Provide the (X, Y) coordinate of the cell's center where the given text is located.  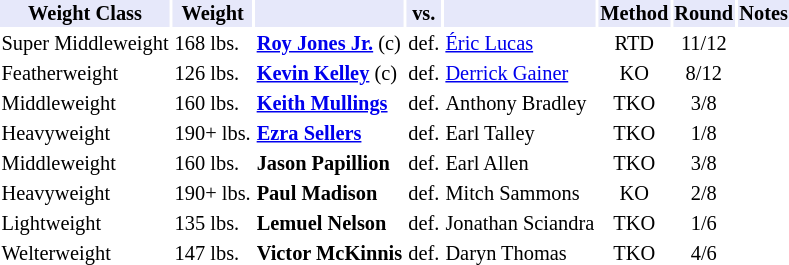
Lemuel Nelson (330, 224)
Keith Mullings (330, 104)
Earl Talley (520, 134)
Jason Papillion (330, 164)
Lightweight (85, 224)
Featherweight (85, 74)
8/12 (704, 74)
Kevin Kelley (c) (330, 74)
Jonathan Sciandra (520, 224)
Éric Lucas (520, 44)
1/6 (704, 224)
Weight (212, 14)
11/12 (704, 44)
Method (634, 14)
Mitch Sammons (520, 194)
Weight Class (85, 14)
Derrick Gainer (520, 74)
Roy Jones Jr. (c) (330, 44)
1/8 (704, 134)
Ezra Sellers (330, 134)
Earl Allen (520, 164)
2/8 (704, 194)
Round (704, 14)
RTD (634, 44)
168 lbs. (212, 44)
Super Middleweight (85, 44)
135 lbs. (212, 224)
vs. (424, 14)
Paul Madison (330, 194)
Anthony Bradley (520, 104)
126 lbs. (212, 74)
